Determine the (x, y) coordinate at the center of the cell enclosing the given text.  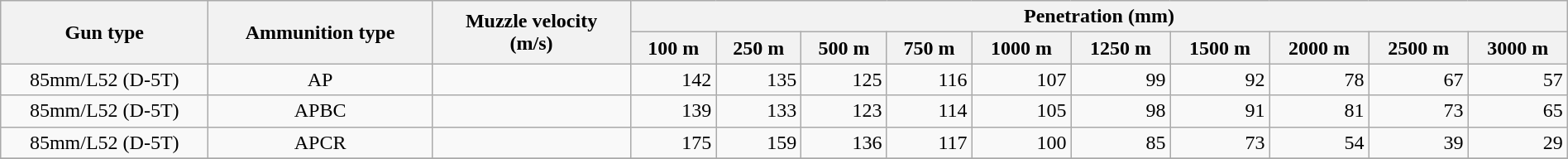
100 (1021, 142)
107 (1021, 79)
159 (759, 142)
29 (1518, 142)
Penetration (mm) (1100, 17)
67 (1418, 79)
39 (1418, 142)
1250 m (1121, 48)
2000 m (1319, 48)
114 (930, 111)
99 (1121, 79)
116 (930, 79)
117 (930, 142)
98 (1121, 111)
78 (1319, 79)
136 (844, 142)
92 (1220, 79)
APBC (321, 111)
1000 m (1021, 48)
Gun type (104, 32)
142 (673, 79)
APCR (321, 142)
Muzzle velocity(m/s) (531, 32)
123 (844, 111)
500 m (844, 48)
91 (1220, 111)
105 (1021, 111)
65 (1518, 111)
AP (321, 79)
81 (1319, 111)
133 (759, 111)
250 m (759, 48)
54 (1319, 142)
Ammunition type (321, 32)
100 m (673, 48)
85 (1121, 142)
2500 m (1418, 48)
125 (844, 79)
1500 m (1220, 48)
750 m (930, 48)
175 (673, 142)
57 (1518, 79)
139 (673, 111)
3000 m (1518, 48)
135 (759, 79)
